Output the (x, y) coordinate of the center of the cell containing the given text.  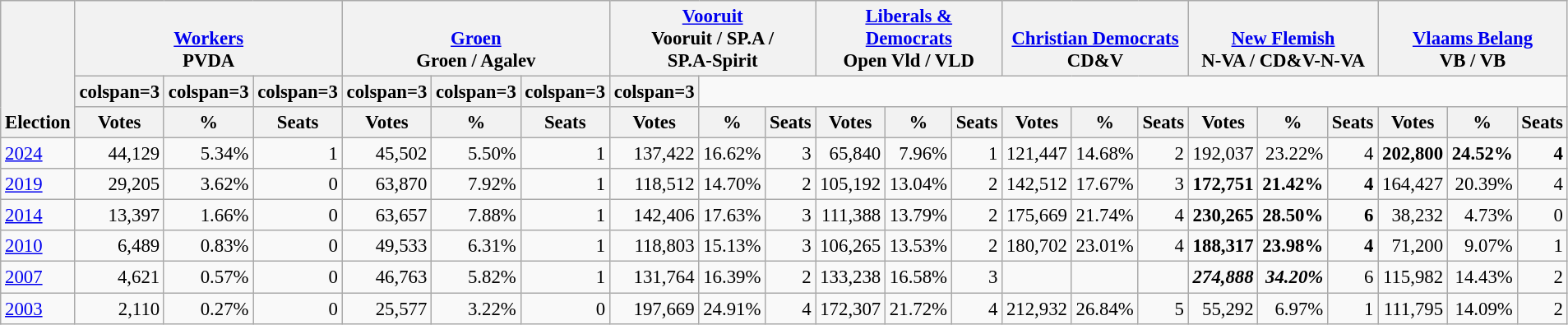
23.01% (1105, 246)
65,840 (850, 154)
118,512 (654, 184)
5.82% (476, 277)
4.73% (1482, 216)
202,800 (1413, 154)
7.96% (919, 154)
34.20% (1293, 277)
13.79% (919, 216)
3.22% (476, 309)
172,307 (850, 309)
23.98% (1293, 246)
14.43% (1482, 277)
172,751 (1223, 184)
0.57% (208, 277)
WorkersPVDA (209, 39)
13.53% (919, 246)
Liberals & DemocratsOpen Vld / VLD (909, 39)
New FlemishN-VA / CD&V-N-VA (1283, 39)
115,982 (1413, 277)
23.22% (1293, 154)
180,702 (1038, 246)
63,657 (386, 216)
142,512 (1038, 184)
121,447 (1038, 154)
13.04% (919, 184)
14.68% (1105, 154)
16.58% (919, 277)
2007 (38, 277)
28.50% (1293, 216)
20.39% (1482, 184)
6,489 (119, 246)
17.67% (1105, 184)
29,205 (119, 184)
0.83% (208, 246)
46,763 (386, 277)
Christian DemocratsCD&V (1095, 39)
55,292 (1223, 309)
71,200 (1413, 246)
63,870 (386, 184)
3.62% (208, 184)
2024 (38, 154)
VooruitVooruit / SP.A /SP.A-Spirit (712, 39)
133,238 (850, 277)
38,232 (1413, 216)
24.52% (1482, 154)
5.34% (208, 154)
4,621 (119, 277)
9.07% (1482, 246)
Vlaams BelangVB / VB (1473, 39)
21.74% (1105, 216)
45,502 (386, 154)
2,110 (119, 309)
Election (38, 69)
197,669 (654, 309)
21.72% (919, 309)
175,669 (1038, 216)
21.42% (1293, 184)
49,533 (386, 246)
15.13% (732, 246)
111,795 (1413, 309)
230,265 (1223, 216)
6.97% (1293, 309)
111,388 (850, 216)
6.31% (476, 246)
25,577 (386, 309)
105,192 (850, 184)
13,397 (119, 216)
5 (1163, 309)
GroenGroen / Agalev (475, 39)
24.91% (732, 309)
7.92% (476, 184)
188,317 (1223, 246)
212,932 (1038, 309)
2003 (38, 309)
2014 (38, 216)
2010 (38, 246)
26.84% (1105, 309)
2019 (38, 184)
164,427 (1413, 184)
16.39% (732, 277)
0.27% (208, 309)
142,406 (654, 216)
1.66% (208, 216)
131,764 (654, 277)
14.70% (732, 184)
106,265 (850, 246)
16.62% (732, 154)
118,803 (654, 246)
44,129 (119, 154)
5.50% (476, 154)
137,422 (654, 154)
14.09% (1482, 309)
17.63% (732, 216)
192,037 (1223, 154)
274,888 (1223, 277)
7.88% (476, 216)
